Return (X, Y) of the center of cell containing provided text 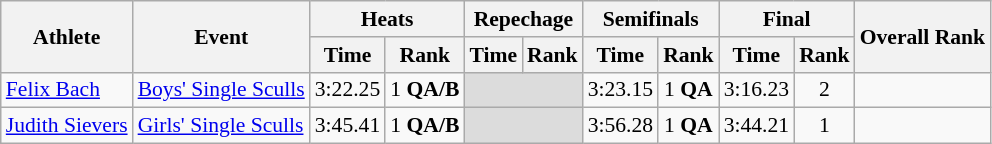
3:16.23 (756, 90)
3:44.21 (756, 126)
Event (222, 36)
3:56.28 (620, 126)
Boys' Single Sculls (222, 90)
Judith Sievers (67, 126)
Athlete (67, 36)
Overall Rank (922, 36)
Final (787, 19)
2 (824, 90)
1 (824, 126)
Heats (388, 19)
Girls' Single Sculls (222, 126)
3:45.41 (348, 126)
Semifinals (651, 19)
Repechage (523, 19)
Felix Bach (67, 90)
3:23.15 (620, 90)
3:22.25 (348, 90)
